Extract the [x, y] coordinate from the center of the cell holding the provided text.  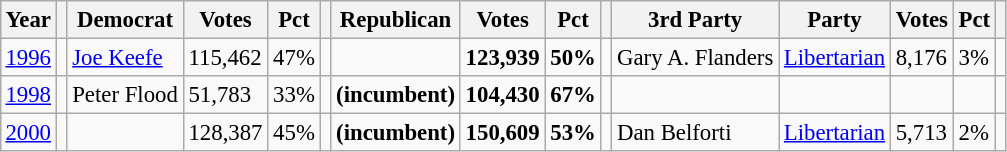
128,387 [226, 133]
Party [835, 20]
Gary A. Flanders [696, 57]
33% [294, 95]
Joe Keefe [125, 57]
1998 [28, 95]
Peter Flood [125, 95]
115,462 [226, 57]
Dan Belforti [696, 133]
45% [294, 133]
Year [28, 20]
2000 [28, 133]
3% [974, 57]
150,609 [502, 133]
5,713 [922, 133]
104,430 [502, 95]
3rd Party [696, 20]
8,176 [922, 57]
51,783 [226, 95]
50% [573, 57]
Democrat [125, 20]
Republican [396, 20]
1996 [28, 57]
2% [974, 133]
53% [573, 133]
47% [294, 57]
67% [573, 95]
123,939 [502, 57]
